Identify which cell holds the provided text, then report its [x, y] central coordinate. 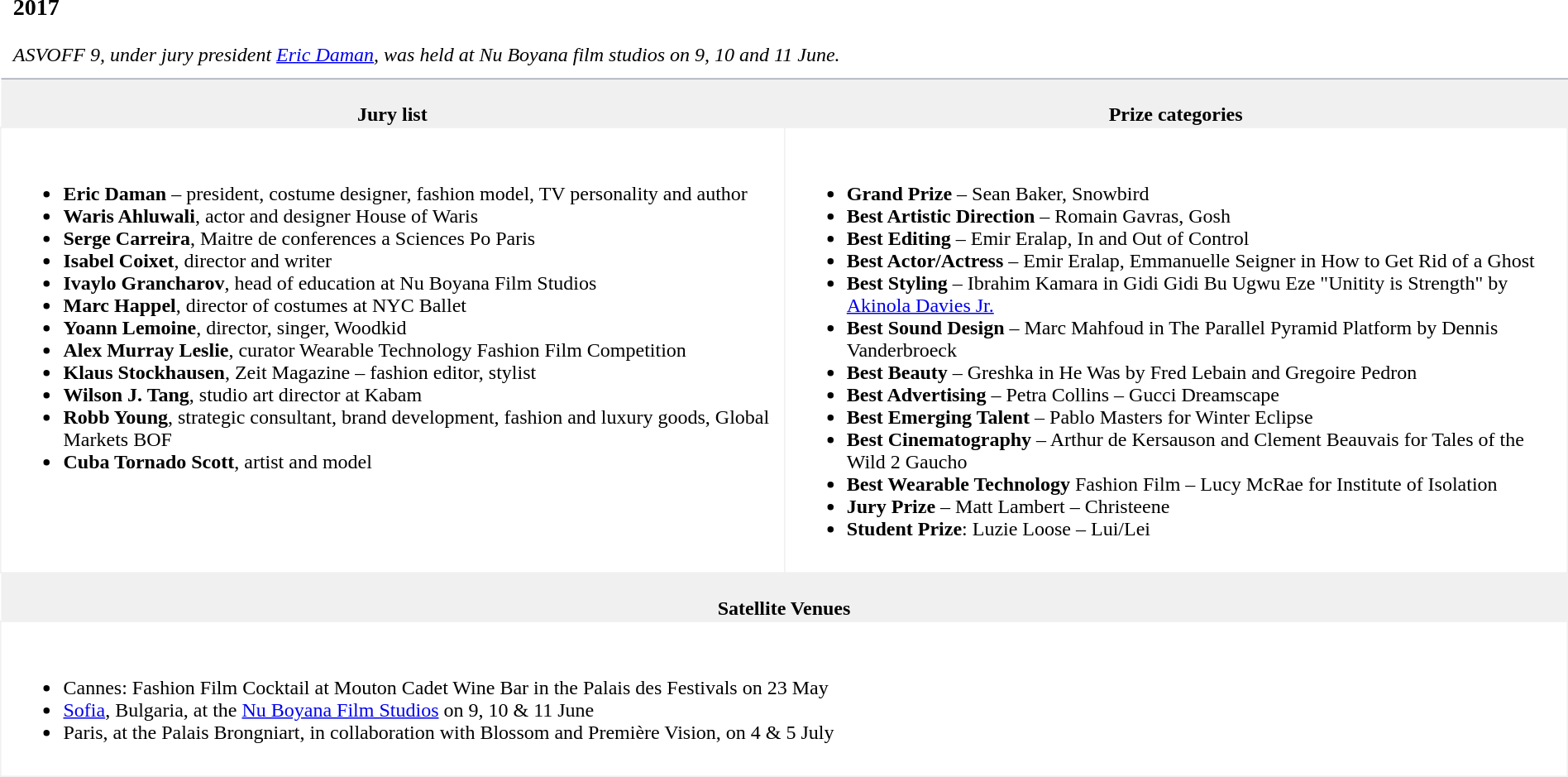
Prize categories [1176, 103]
Jury list [392, 103]
Satellite Venues [784, 597]
